Provide the (x, y) coordinate of the cell's center where the given text is located.  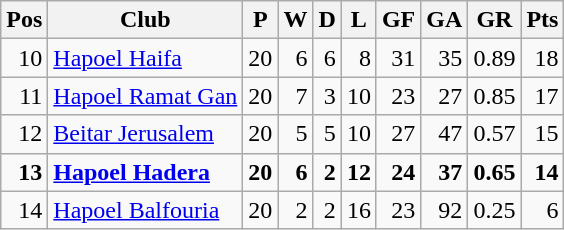
Hapoel Balfouria (146, 210)
37 (444, 172)
0.85 (494, 96)
P (260, 20)
Pts (542, 20)
92 (444, 210)
18 (542, 58)
3 (327, 96)
Hapoel Hadera (146, 172)
16 (358, 210)
Pos (24, 20)
D (327, 20)
GA (444, 20)
0.57 (494, 134)
0.89 (494, 58)
Hapoel Ramat Gan (146, 96)
15 (542, 134)
35 (444, 58)
47 (444, 134)
Beitar Jerusalem (146, 134)
31 (398, 58)
0.25 (494, 210)
GF (398, 20)
GR (494, 20)
Hapoel Haifa (146, 58)
17 (542, 96)
L (358, 20)
W (296, 20)
24 (398, 172)
11 (24, 96)
0.65 (494, 172)
13 (24, 172)
7 (296, 96)
Club (146, 20)
8 (358, 58)
